Identify which cell holds the provided text, then report its [x, y] central coordinate. 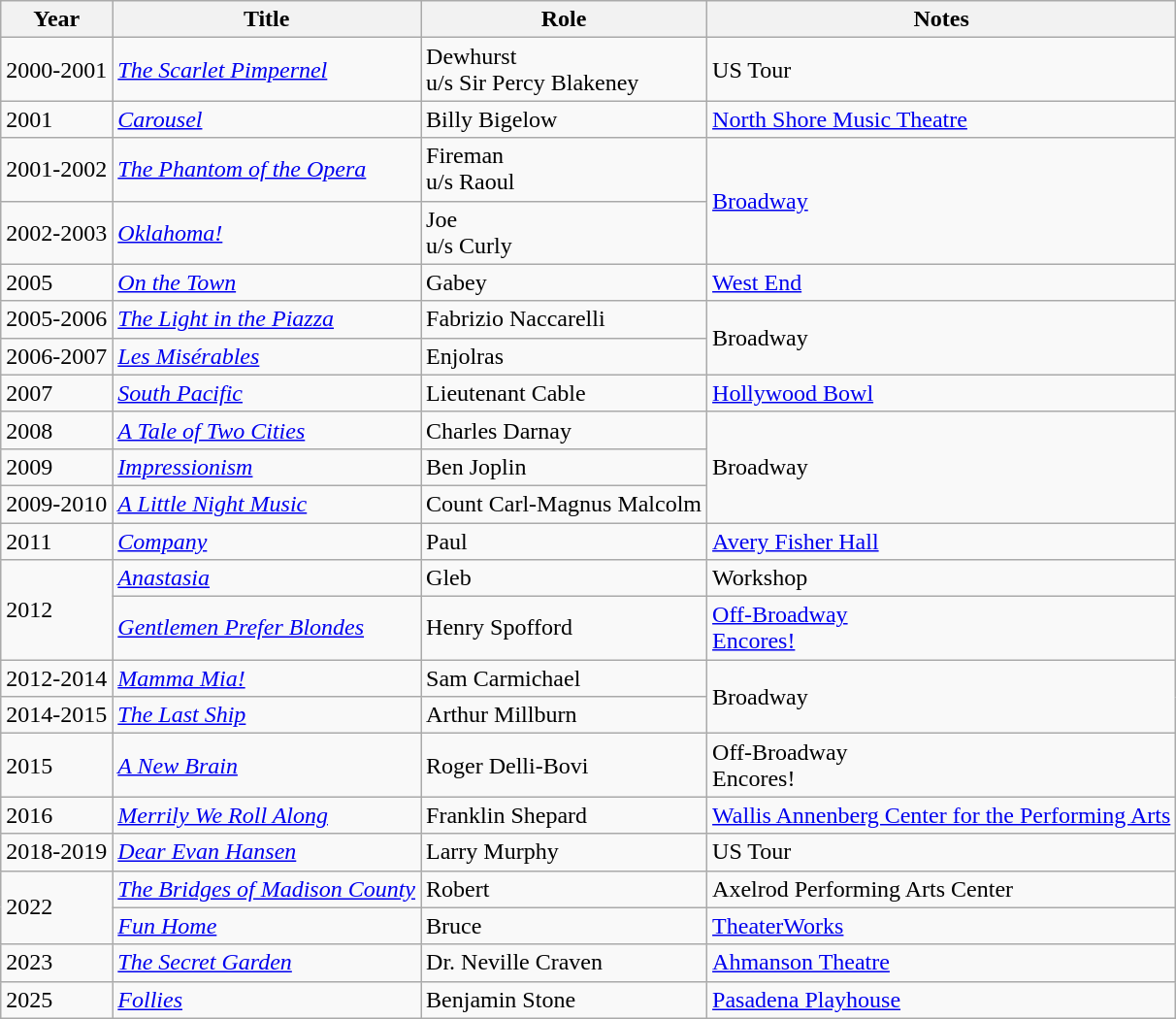
Oklahoma! [267, 233]
Pasadena Playhouse [941, 1000]
On the Town [267, 282]
2009 [56, 467]
South Pacific [267, 393]
Merrily We Roll Along [267, 815]
Company [267, 541]
2002-2003 [56, 233]
2022 [56, 907]
Fun Home [267, 926]
TheaterWorks [941, 926]
Les Misérables [267, 356]
Carousel [267, 119]
Sam Carmichael [565, 678]
2018-2019 [56, 852]
2005-2006 [56, 319]
2009-2010 [56, 504]
Franklin Shepard [565, 815]
West End [941, 282]
2001 [56, 119]
Enjolras [565, 356]
Paul [565, 541]
The Scarlet Pimpernel [267, 70]
Mamma Mia! [267, 678]
2012 [56, 609]
A New Brain [267, 765]
2014-2015 [56, 715]
Larry Murphy [565, 852]
The Light in the Piazza [267, 319]
Hollywood Bowl [941, 393]
2006-2007 [56, 356]
2015 [56, 765]
Notes [941, 19]
Year [56, 19]
Axelrod Performing Arts Center [941, 889]
Count Carl-Magnus Malcolm [565, 504]
Anastasia [267, 578]
Bruce [565, 926]
The Phantom of the Opera [267, 169]
Wallis Annenberg Center for the Performing Arts [941, 815]
The Bridges of Madison County [267, 889]
Lieutenant Cable [565, 393]
Henry Spofford [565, 629]
2023 [56, 963]
Dr. Neville Craven [565, 963]
Avery Fisher Hall [941, 541]
The Last Ship [267, 715]
Arthur Millburn [565, 715]
A Tale of Two Cities [267, 430]
2005 [56, 282]
2008 [56, 430]
Gabey [565, 282]
Gentlemen Prefer Blondes [267, 629]
Ahmanson Theatre [941, 963]
2025 [56, 1000]
The Secret Garden [267, 963]
Robert [565, 889]
Joeu/s Curly [565, 233]
North Shore Music Theatre [941, 119]
Ben Joplin [565, 467]
2011 [56, 541]
Charles Darnay [565, 430]
Workshop [941, 578]
Dewhurstu/s Sir Percy Blakeney [565, 70]
Dear Evan Hansen [267, 852]
2000-2001 [56, 70]
2012-2014 [56, 678]
2007 [56, 393]
Title [267, 19]
Role [565, 19]
Billy Bigelow [565, 119]
Firemanu/s Raoul [565, 169]
Gleb [565, 578]
Roger Delli-Bovi [565, 765]
2001-2002 [56, 169]
Follies [267, 1000]
Benjamin Stone [565, 1000]
Fabrizio Naccarelli [565, 319]
2016 [56, 815]
Impressionism [267, 467]
A Little Night Music [267, 504]
